Provide the [X, Y] coordinate of the cell's center where the given text is located.  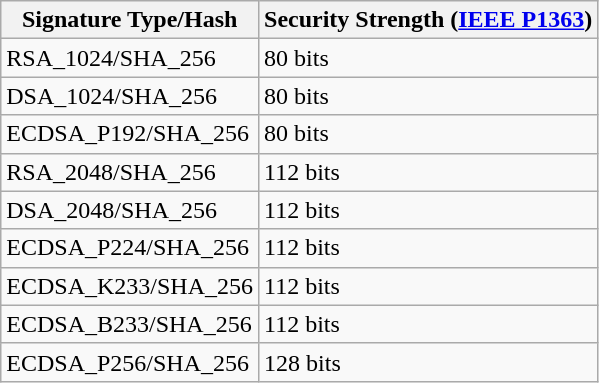
RSA_2048/SHA_256 [130, 172]
ECDSA_P192/SHA_256 [130, 134]
RSA_1024/SHA_256 [130, 58]
Signature Type/Hash [130, 20]
128 bits [428, 362]
DSA_2048/SHA_256 [130, 210]
ECDSA_P224/SHA_256 [130, 248]
DSA_1024/SHA_256 [130, 96]
ECDSA_B233/SHA_256 [130, 324]
ECDSA_P256/SHA_256 [130, 362]
ECDSA_K233/SHA_256 [130, 286]
Security Strength (IEEE P1363) [428, 20]
